Return the [x, y] coordinate for the center point of the cell that contains the specified text.  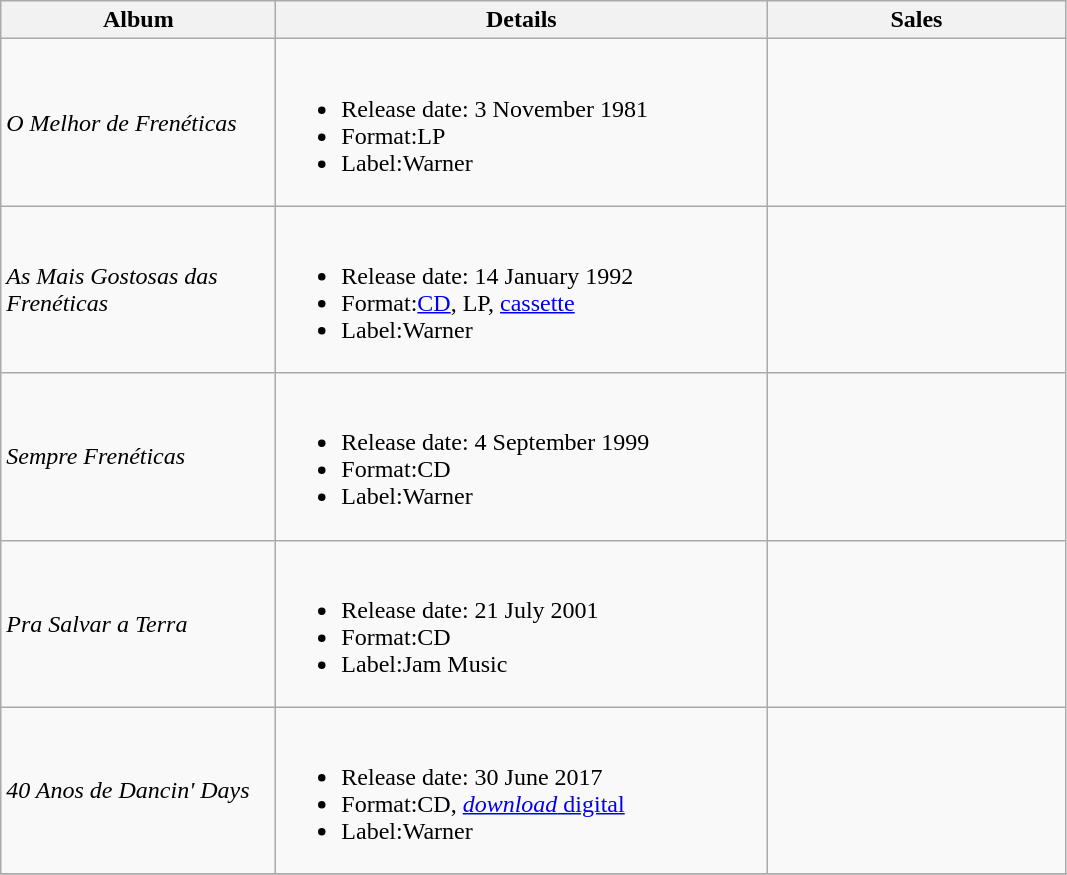
Sempre Frenéticas [138, 456]
Release date: 14 January 1992Format:CD, LP, cassetteLabel:Warner [522, 290]
Release date: 4 September 1999Format:CDLabel:Warner [522, 456]
Pra Salvar a Terra [138, 624]
Album [138, 20]
Release date: 3 November 1981Format:LPLabel:Warner [522, 122]
Details [522, 20]
As Mais Gostosas das Frenéticas [138, 290]
40 Anos de Dancin' Days [138, 790]
Release date: 30 June 2017Format:CD, download digitalLabel:Warner [522, 790]
Release date: 21 July 2001Format:CDLabel:Jam Music [522, 624]
O Melhor de Frenéticas [138, 122]
Sales [916, 20]
